Return the (X, Y) coordinate for the center point of the cell that contains the specified text.  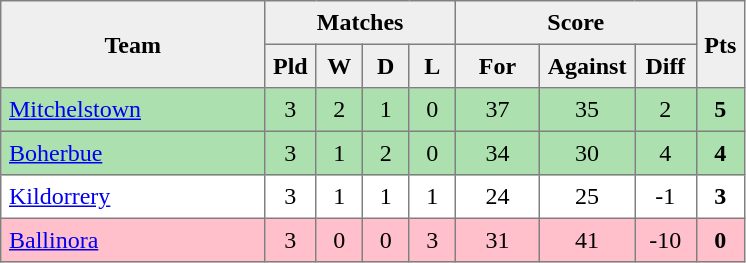
L (432, 66)
25 (586, 197)
Mitchelstown (133, 110)
34 (497, 153)
24 (497, 197)
5 (720, 110)
Pld (290, 66)
Team (133, 44)
Pts (720, 44)
-10 (666, 240)
Ballinora (133, 240)
30 (586, 153)
41 (586, 240)
31 (497, 240)
For (497, 66)
Against (586, 66)
Matches (360, 23)
D (385, 66)
Score (576, 23)
-1 (666, 197)
Diff (666, 66)
37 (497, 110)
Boherbue (133, 153)
W (339, 66)
35 (586, 110)
Kildorrery (133, 197)
